Pinpoint the cell where the given text exists, returning its [x, y] midpoint coordinate. 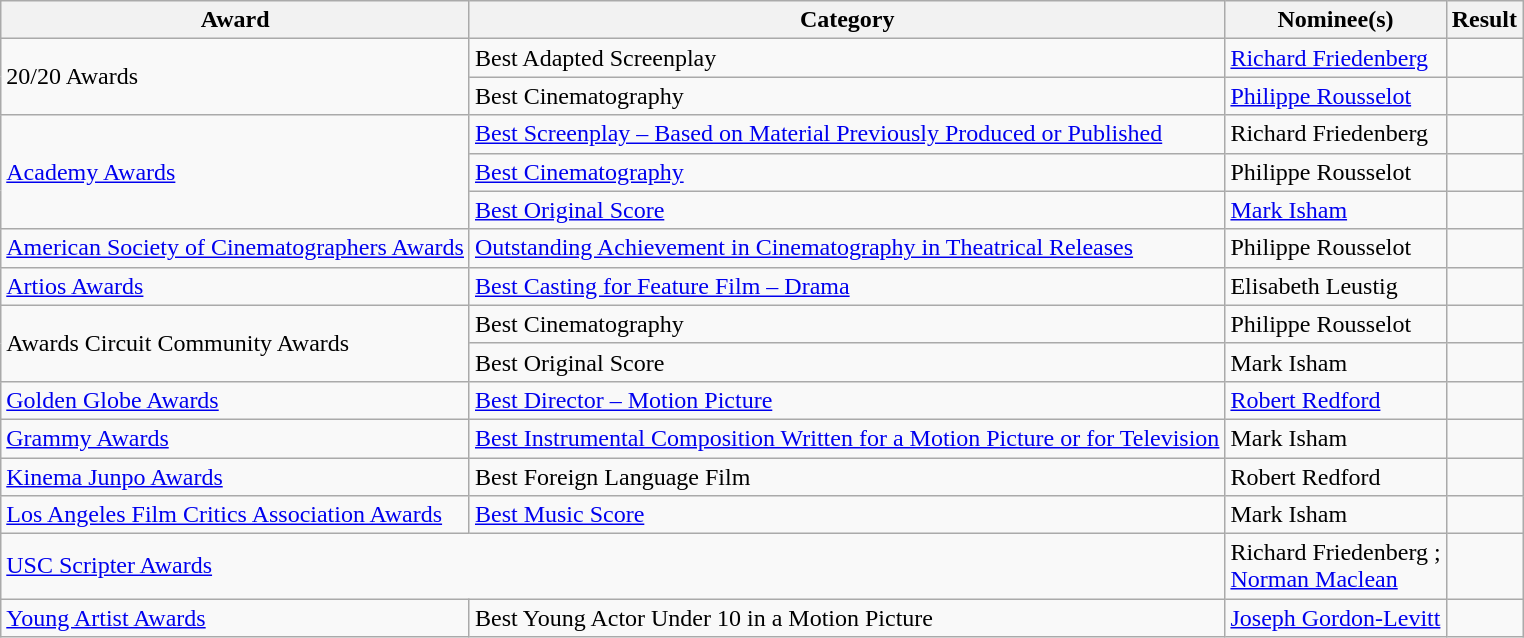
Best Young Actor Under 10 in a Motion Picture [846, 618]
Best Casting for Feature Film – Drama [846, 286]
Best Instrumental Composition Written for a Motion Picture or for Television [846, 438]
Academy Awards [236, 172]
Kinema Junpo Awards [236, 477]
Category [846, 20]
Nominee(s) [1336, 20]
Awards Circuit Community Awards [236, 343]
Best Music Score [846, 515]
Elisabeth Leustig [1336, 286]
Outstanding Achievement in Cinematography in Theatrical Releases [846, 248]
Award [236, 20]
Golden Globe Awards [236, 400]
USC Scripter Awards [613, 566]
Young Artist Awards [236, 618]
Best Screenplay – Based on Material Previously Produced or Published [846, 134]
Joseph Gordon-Levitt [1336, 618]
20/20 Awards [236, 77]
Best Director – Motion Picture [846, 400]
Best Foreign Language Film [846, 477]
Richard Friedenberg ; Norman Maclean [1336, 566]
Los Angeles Film Critics Association Awards [236, 515]
Result [1484, 20]
Best Adapted Screenplay [846, 58]
Artios Awards [236, 286]
American Society of Cinematographers Awards [236, 248]
Grammy Awards [236, 438]
